From the cell containing the given text, extract its center point as [X, Y] coordinate. 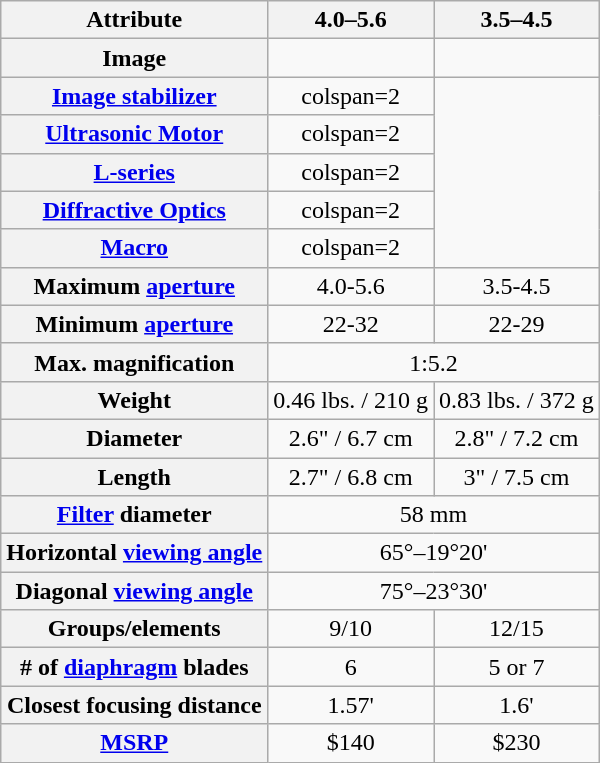
$140 [351, 743]
MSRP [134, 743]
2.7" / 6.8 cm [351, 477]
1.57' [351, 705]
22-29 [517, 324]
Macro [134, 248]
6 [351, 667]
Diffractive Optics [134, 210]
58 mm [434, 515]
Ultrasonic Motor [134, 134]
Length [134, 477]
3" / 7.5 cm [517, 477]
$230 [517, 743]
0.83 lbs. / 372 g [517, 400]
1.6' [517, 705]
5 or 7 [517, 667]
4.0-5.6 [351, 286]
3.5–4.5 [517, 20]
4.0–5.6 [351, 20]
0.46 lbs. / 210 g [351, 400]
3.5-4.5 [517, 286]
65°–19°20' [434, 553]
Diameter [134, 438]
Closest focusing distance [134, 705]
Image [134, 58]
Filter diameter [134, 515]
Groups/elements [134, 629]
12/15 [517, 629]
9/10 [351, 629]
Horizontal viewing angle [134, 553]
75°–23°30' [434, 591]
L-series [134, 172]
Max. magnification [134, 362]
Diagonal viewing angle [134, 591]
Maximum aperture [134, 286]
2.8" / 7.2 cm [517, 438]
2.6" / 6.7 cm [351, 438]
Minimum aperture [134, 324]
1:5.2 [434, 362]
Attribute [134, 20]
Weight [134, 400]
Image stabilizer [134, 96]
# of diaphragm blades [134, 667]
22-32 [351, 324]
